Output the (X, Y) coordinate of the center of the cell containing the given text.  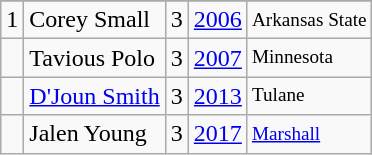
2013 (218, 96)
Jalen Young (94, 134)
Marshall (309, 134)
Tavious Polo (94, 58)
1 (12, 20)
Corey Small (94, 20)
D'Joun Smith (94, 96)
Tulane (309, 96)
2006 (218, 20)
Minnesota (309, 58)
2007 (218, 58)
2017 (218, 134)
Arkansas State (309, 20)
